Return the (X, Y) coordinate for the center point of the cell that contains the specified text.  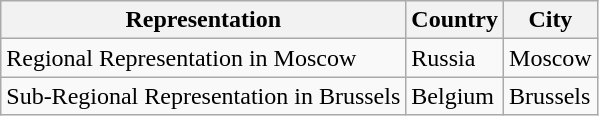
Country (455, 20)
Representation (204, 20)
Sub-Regional Representation in Brussels (204, 96)
Brussels (551, 96)
City (551, 20)
Regional Representation in Moscow (204, 58)
Moscow (551, 58)
Russia (455, 58)
Belgium (455, 96)
